Capture the cell that displays the provided text and extract its [x, y] central coordinate. 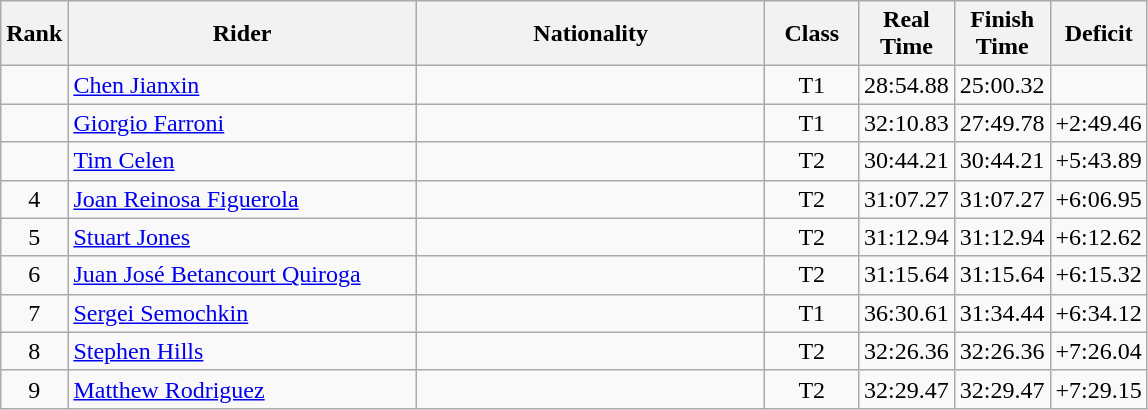
+6:06.95 [1098, 199]
+6:12.62 [1098, 237]
28:54.88 [907, 85]
Rider [242, 34]
5 [34, 237]
25:00.32 [1002, 85]
+7:29.15 [1098, 389]
+2:49.46 [1098, 123]
7 [34, 313]
4 [34, 199]
Juan José Betancourt Quiroga [242, 275]
31:34.44 [1002, 313]
Deficit [1098, 34]
8 [34, 351]
Stephen Hills [242, 351]
Tim Celen [242, 161]
Nationality [590, 34]
Finish Time [1002, 34]
6 [34, 275]
Chen Jianxin [242, 85]
+6:15.32 [1098, 275]
Stuart Jones [242, 237]
+6:34.12 [1098, 313]
+5:43.89 [1098, 161]
Real Time [907, 34]
Sergei Semochkin [242, 313]
32:10.83 [907, 123]
9 [34, 389]
Class [812, 34]
+7:26.04 [1098, 351]
Joan Reinosa Figuerola [242, 199]
36:30.61 [907, 313]
Rank [34, 34]
27:49.78 [1002, 123]
Matthew Rodriguez [242, 389]
Giorgio Farroni [242, 123]
